Locate the cell with the specified text and output its [x, y] center coordinate. 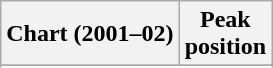
Chart (2001–02) [90, 34]
Peakposition [225, 34]
